Pinpoint the cell where the given text exists, returning its (x, y) midpoint coordinate. 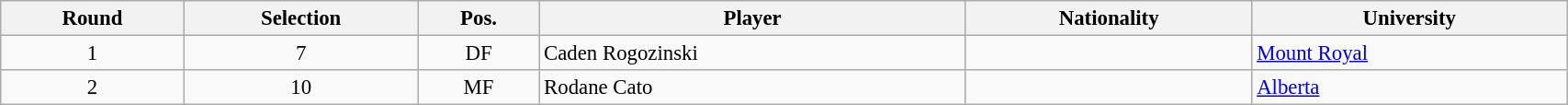
DF (479, 53)
Nationality (1108, 18)
7 (301, 53)
1 (92, 53)
Rodane Cato (753, 87)
MF (479, 87)
Caden Rogozinski (753, 53)
Alberta (1409, 87)
Round (92, 18)
University (1409, 18)
Selection (301, 18)
10 (301, 87)
Pos. (479, 18)
Mount Royal (1409, 53)
Player (753, 18)
2 (92, 87)
